Return (x, y) of the center of cell containing provided text 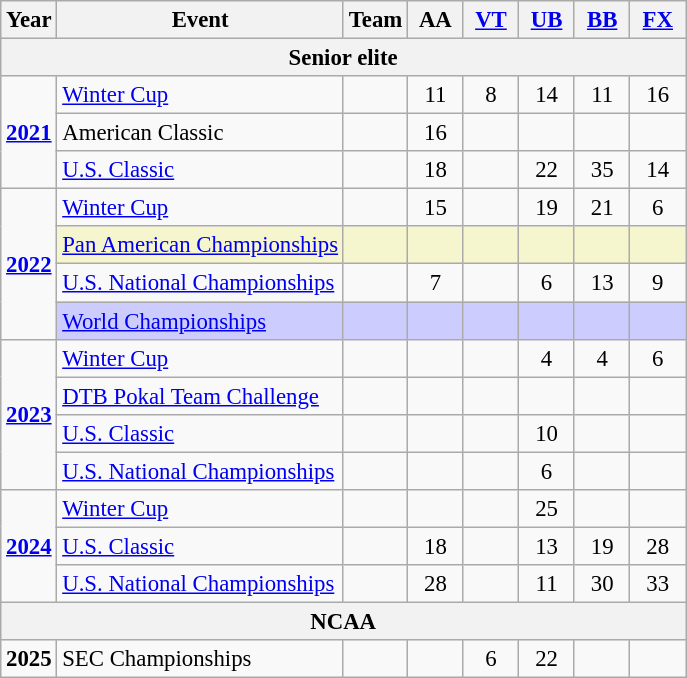
Pan American Championships (200, 245)
2024 (29, 546)
World Championships (200, 321)
UB (547, 20)
35 (602, 170)
DTB Pokal Team Challenge (200, 396)
NCAA (344, 621)
33 (658, 584)
15 (436, 208)
30 (602, 584)
21 (602, 208)
2022 (29, 264)
FX (658, 20)
25 (547, 509)
2025 (29, 659)
Event (200, 20)
American Classic (200, 133)
SEC Championships (200, 659)
8 (491, 95)
Year (29, 20)
2023 (29, 414)
10 (547, 433)
Team (375, 20)
2021 (29, 132)
Senior elite (344, 58)
9 (658, 283)
BB (602, 20)
7 (436, 283)
AA (436, 20)
VT (491, 20)
